Return the [x, y] coordinate for the center point of the cell that contains the specified text.  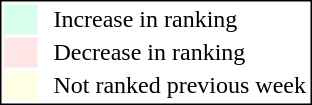
Decrease in ranking [180, 53]
Increase in ranking [180, 19]
Not ranked previous week [180, 85]
